Extract the [x, y] coordinate from the center of the cell holding the provided text.  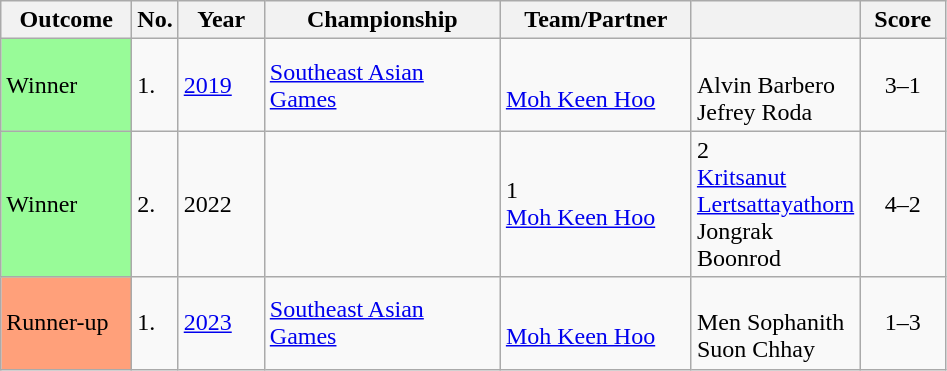
2019 [221, 85]
1–3 [903, 323]
No. [155, 20]
Championship [382, 20]
Score [903, 20]
Year [221, 20]
Men SophanithSuon Chhay [775, 323]
Alvin BarberoJefrey Roda [775, 85]
3–1 [903, 85]
Team/Partner [596, 20]
2. [155, 204]
1Moh Keen Hoo [596, 204]
2Kritsanut LertsattayathornJongrak Boonrod [775, 204]
4–2 [903, 204]
Runner-up [66, 323]
2022 [221, 204]
Outcome [66, 20]
2023 [221, 323]
